Provide the [X, Y] coordinate of the cell's center where the given text is located.  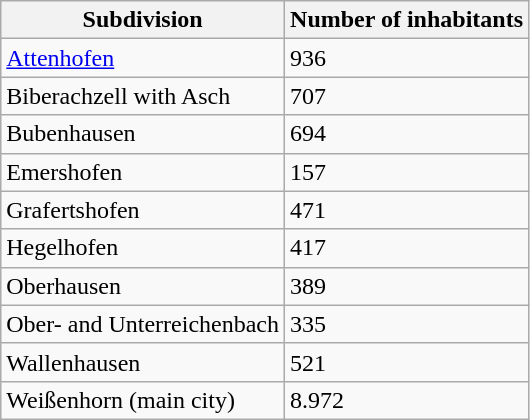
707 [407, 96]
521 [407, 362]
335 [407, 324]
8.972 [407, 400]
Ober- and Unterreichenbach [143, 324]
Attenhofen [143, 58]
Wallenhausen [143, 362]
Oberhausen [143, 286]
Bubenhausen [143, 134]
Weißenhorn (main city) [143, 400]
157 [407, 172]
471 [407, 210]
Hegelhofen [143, 248]
694 [407, 134]
Subdivision [143, 20]
Biberachzell with Asch [143, 96]
417 [407, 248]
Number of inhabitants [407, 20]
Grafertshofen [143, 210]
936 [407, 58]
389 [407, 286]
Emershofen [143, 172]
